Locate the cell with the specified text and output its [x, y] center coordinate. 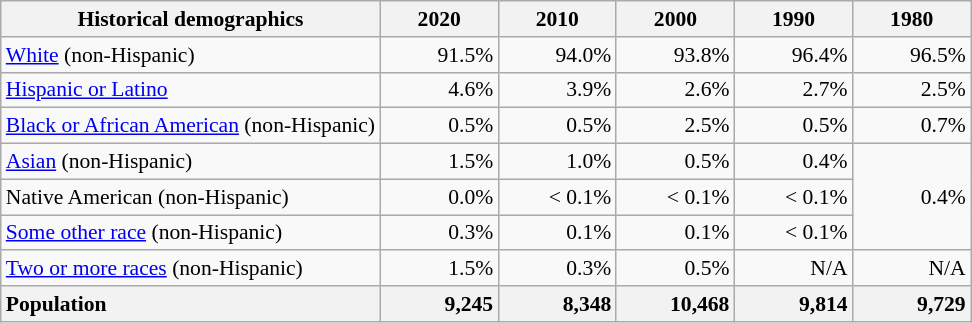
Native American (non-Hispanic) [190, 197]
8,348 [557, 304]
3.9% [557, 90]
0.7% [912, 126]
White (non-Hispanic) [190, 55]
9,729 [912, 304]
Black or African American (non-Hispanic) [190, 126]
2010 [557, 19]
2.6% [675, 90]
96.4% [793, 55]
9,814 [793, 304]
2.7% [793, 90]
1980 [912, 19]
Population [190, 304]
91.5% [439, 55]
Some other race (non-Hispanic) [190, 233]
93.8% [675, 55]
2000 [675, 19]
1.0% [557, 162]
10,468 [675, 304]
2020 [439, 19]
9,245 [439, 304]
1990 [793, 19]
94.0% [557, 55]
Hispanic or Latino [190, 90]
Asian (non-Hispanic) [190, 162]
0.0% [439, 197]
Historical demographics [190, 19]
96.5% [912, 55]
Two or more races (non-Hispanic) [190, 269]
4.6% [439, 90]
